Provide the (X, Y) coordinate of the cell's center where the given text is located.  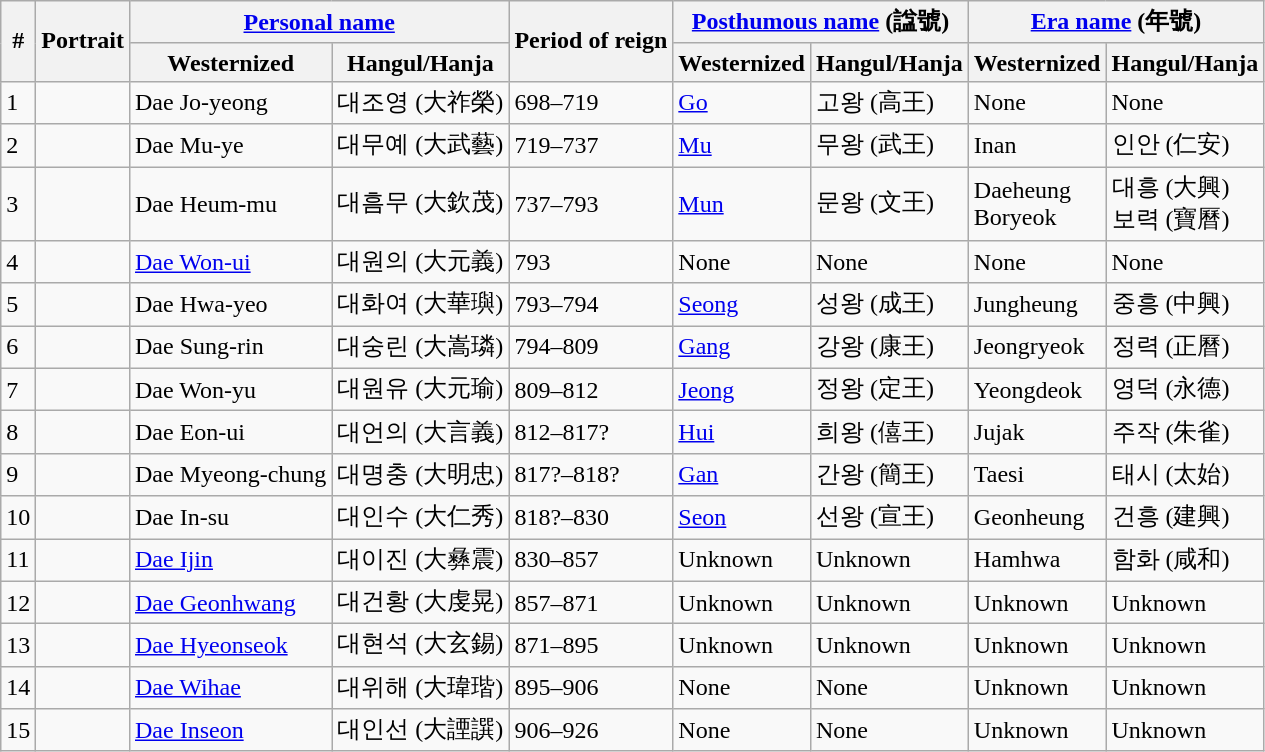
Gang (742, 348)
10 (18, 518)
793 (591, 262)
5 (18, 304)
Seon (742, 518)
Dae Jo-yeong (230, 102)
Dae Heum-mu (230, 203)
Dae Wihae (230, 688)
737–793 (591, 203)
대현석 (大玄錫) (420, 646)
Daeheung Boryeok (1037, 203)
14 (18, 688)
Dae Myeong-chung (230, 474)
Personal name (318, 22)
정왕 (定王) (889, 390)
Era name (年號) (1116, 22)
794–809 (591, 348)
대조영 (大祚榮) (420, 102)
Mu (742, 146)
871–895 (591, 646)
대인선 (大諲譔) (420, 730)
9 (18, 474)
Portrait (83, 42)
대위해 (大瑋瑎) (420, 688)
대화여 (大華璵) (420, 304)
2 (18, 146)
함화 (咸和) (1185, 560)
건흥 (建興) (1185, 518)
Dae Inseon (230, 730)
Period of reign (591, 42)
대언의 (大言義) (420, 432)
6 (18, 348)
Dae Won-ui (230, 262)
Dae In-su (230, 518)
고왕 (高王) (889, 102)
Hui (742, 432)
대이진 (大彝震) (420, 560)
13 (18, 646)
Taesi (1037, 474)
대무예 (大武藝) (420, 146)
11 (18, 560)
성왕 (成王) (889, 304)
830–857 (591, 560)
719–737 (591, 146)
15 (18, 730)
Jeongryeok (1037, 348)
Posthumous name (諡號) (820, 22)
895–906 (591, 688)
1 (18, 102)
Yeongdeok (1037, 390)
3 (18, 203)
선왕 (宣王) (889, 518)
Dae Hwa-yeo (230, 304)
Geonheung (1037, 518)
Dae Sung-rin (230, 348)
대인수 (大仁秀) (420, 518)
Jujak (1037, 432)
12 (18, 602)
# (18, 42)
Inan (1037, 146)
강왕 (康王) (889, 348)
중흥 (中興) (1185, 304)
Dae Eon-ui (230, 432)
906–926 (591, 730)
Mun (742, 203)
간왕 (簡王) (889, 474)
태시 (太始) (1185, 474)
Hamhwa (1037, 560)
대건황 (大虔晃) (420, 602)
793–794 (591, 304)
Seong (742, 304)
857–871 (591, 602)
Dae Mu-ye (230, 146)
Dae Won-yu (230, 390)
4 (18, 262)
대숭린 (大嵩璘) (420, 348)
Dae Geonhwang (230, 602)
Jungheung (1037, 304)
영덕 (永德) (1185, 390)
대흠무 (大欽茂) (420, 203)
Dae Ijin (230, 560)
주작 (朱雀) (1185, 432)
희왕 (僖王) (889, 432)
Jeong (742, 390)
809–812 (591, 390)
인안 (仁安) (1185, 146)
8 (18, 432)
대원의 (大元義) (420, 262)
817?–818? (591, 474)
Dae Hyeonseok (230, 646)
대원유 (大元瑜) (420, 390)
818?–830 (591, 518)
698–719 (591, 102)
무왕 (武王) (889, 146)
7 (18, 390)
대명충 (大明忠) (420, 474)
정력 (正曆) (1185, 348)
812–817? (591, 432)
대흥 (大興) 보력 (寶曆) (1185, 203)
문왕 (文王) (889, 203)
Gan (742, 474)
Go (742, 102)
